Scan for the cell matching the given text and deliver its (X, Y) coordinate at center. 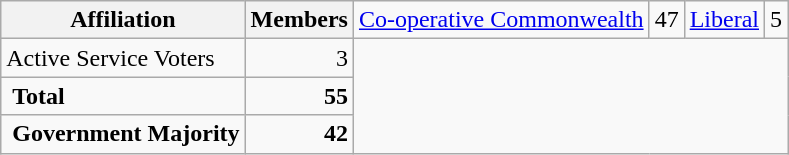
Total (123, 96)
55 (299, 96)
42 (299, 134)
5 (776, 20)
Affiliation (123, 20)
Active Service Voters (123, 58)
Co-operative Commonwealth (501, 20)
3 (299, 58)
47 (666, 20)
Liberal (724, 20)
Government Majority (123, 134)
Members (299, 20)
